Identify which cell holds the provided text, then report its (x, y) central coordinate. 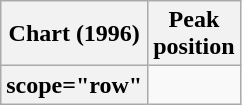
Chart (1996) (74, 34)
scope="row" (74, 85)
Peakposition (194, 34)
